Detect which cell encompasses the target text, then output its [x, y] center coordinate. 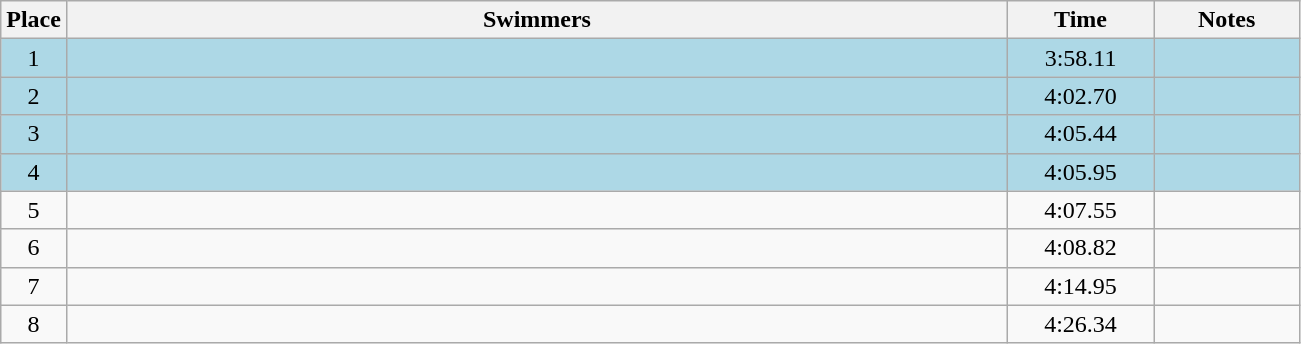
4:02.70 [1081, 96]
8 [34, 324]
7 [34, 286]
Time [1081, 20]
Notes [1227, 20]
5 [34, 210]
4:07.55 [1081, 210]
6 [34, 248]
4:14.95 [1081, 286]
4:05.95 [1081, 172]
4:05.44 [1081, 134]
3 [34, 134]
Place [34, 20]
2 [34, 96]
Swimmers [536, 20]
4:26.34 [1081, 324]
4 [34, 172]
1 [34, 58]
4:08.82 [1081, 248]
3:58.11 [1081, 58]
